Capture the cell that displays the provided text and extract its (x, y) central coordinate. 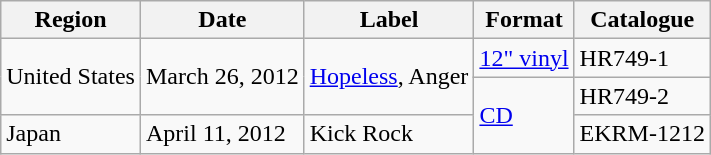
March 26, 2012 (222, 77)
Hopeless, Anger (389, 77)
April 11, 2012 (222, 134)
12" vinyl (524, 58)
United States (71, 77)
Region (71, 20)
HR749-1 (642, 58)
EKRM-1212 (642, 134)
Date (222, 20)
Catalogue (642, 20)
Kick Rock (389, 134)
HR749-2 (642, 96)
Format (524, 20)
CD (524, 115)
Japan (71, 134)
Label (389, 20)
